Return (x, y) of the center of cell containing provided text 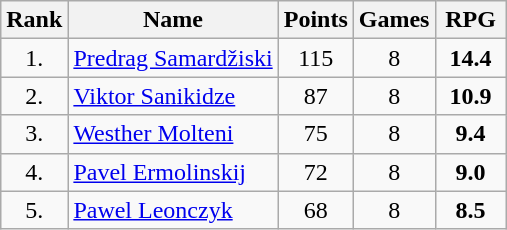
5. (34, 210)
3. (34, 134)
Name (173, 20)
14.4 (470, 58)
8.5 (470, 210)
Predrag Samardžiski (173, 58)
1. (34, 58)
Rank (34, 20)
2. (34, 96)
75 (316, 134)
72 (316, 172)
115 (316, 58)
10.9 (470, 96)
Pavel Ermolinskij (173, 172)
Westher Molteni (173, 134)
87 (316, 96)
Games (394, 20)
RPG (470, 20)
Pawel Leonczyk (173, 210)
9.4 (470, 134)
68 (316, 210)
4. (34, 172)
9.0 (470, 172)
Viktor Sanikidze (173, 96)
Points (316, 20)
